Locate the cell with the specified text and output its (X, Y) center coordinate. 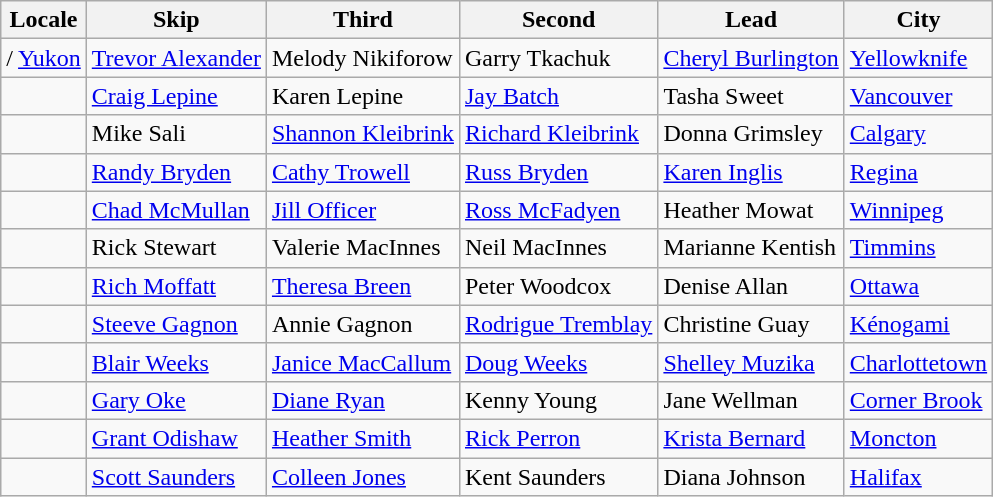
Theresa Breen (362, 286)
Peter Woodcox (558, 286)
Kenny Young (558, 400)
Scott Saunders (176, 477)
Charlottetown (918, 362)
Vancouver (918, 96)
Winnipeg (918, 210)
Rich Moffatt (176, 286)
Krista Bernard (751, 438)
Shannon Kleibrink (362, 134)
Richard Kleibrink (558, 134)
Cheryl Burlington (751, 58)
Heather Mowat (751, 210)
Denise Allan (751, 286)
Ross McFadyen (558, 210)
Craig Lepine (176, 96)
Kénogami (918, 324)
Doug Weeks (558, 362)
Shelley Muzika (751, 362)
Kent Saunders (558, 477)
Cathy Trowell (362, 172)
Donna Grimsley (751, 134)
Grant Odishaw (176, 438)
Chad McMullan (176, 210)
Janice MacCallum (362, 362)
Rick Stewart (176, 248)
Regina (918, 172)
Jill Officer (362, 210)
Timmins (918, 248)
Randy Bryden (176, 172)
Russ Bryden (558, 172)
Valerie MacInnes (362, 248)
City (918, 20)
Neil MacInnes (558, 248)
Lead (751, 20)
Second (558, 20)
Diane Ryan (362, 400)
Annie Gagnon (362, 324)
Jay Batch (558, 96)
Calgary (918, 134)
Halifax (918, 477)
Yellowknife (918, 58)
Tasha Sweet (751, 96)
Gary Oke (176, 400)
Karen Inglis (751, 172)
/ Yukon (44, 58)
Locale (44, 20)
Rodrigue Tremblay (558, 324)
Mike Sali (176, 134)
Heather Smith (362, 438)
Steeve Gagnon (176, 324)
Blair Weeks (176, 362)
Moncton (918, 438)
Trevor Alexander (176, 58)
Melody Nikiforow (362, 58)
Christine Guay (751, 324)
Skip (176, 20)
Ottawa (918, 286)
Rick Perron (558, 438)
Jane Wellman (751, 400)
Marianne Kentish (751, 248)
Corner Brook (918, 400)
Garry Tkachuk (558, 58)
Karen Lepine (362, 96)
Diana Johnson (751, 477)
Colleen Jones (362, 477)
Third (362, 20)
